Pinpoint the cell where the given text exists, returning its [X, Y] midpoint coordinate. 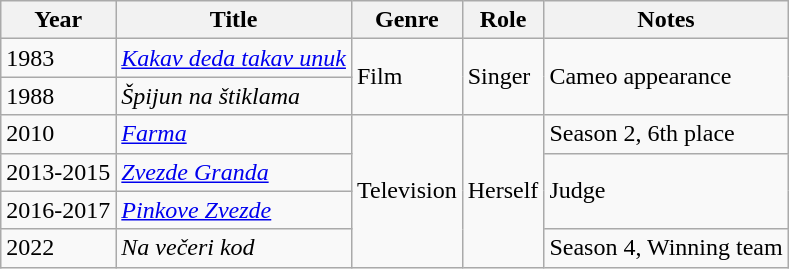
2010 [58, 134]
1988 [58, 96]
Genre [406, 20]
Herself [503, 191]
Pinkove Zvezde [234, 210]
Kakav deda takav unuk [234, 58]
Title [234, 20]
Špijun na štiklama [234, 96]
Zvezde Granda [234, 172]
Season 4, Winning team [666, 248]
Farma [234, 134]
2022 [58, 248]
1983 [58, 58]
Year [58, 20]
Judge [666, 191]
2016-2017 [58, 210]
Season 2, 6th place [666, 134]
Cameo appearance [666, 77]
2013-2015 [58, 172]
Film [406, 77]
Television [406, 191]
Singer [503, 77]
Na večeri kod [234, 248]
Role [503, 20]
Notes [666, 20]
